Output the (X, Y) coordinate of the center of the cell containing the given text.  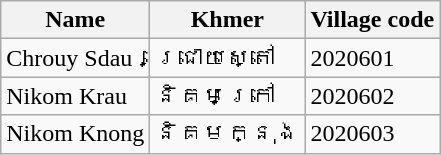
2020601 (372, 58)
Name (76, 20)
Chrouy Sdau (76, 58)
Nikom Krau (76, 96)
Nikom Knong (76, 134)
ជ្រោយស្តៅ (228, 58)
និគមក្នុង (228, 134)
2020603 (372, 134)
និគមក្រៅ (228, 96)
2020602 (372, 96)
Village code (372, 20)
Khmer (228, 20)
